Return (X, Y) of the center of cell containing provided text 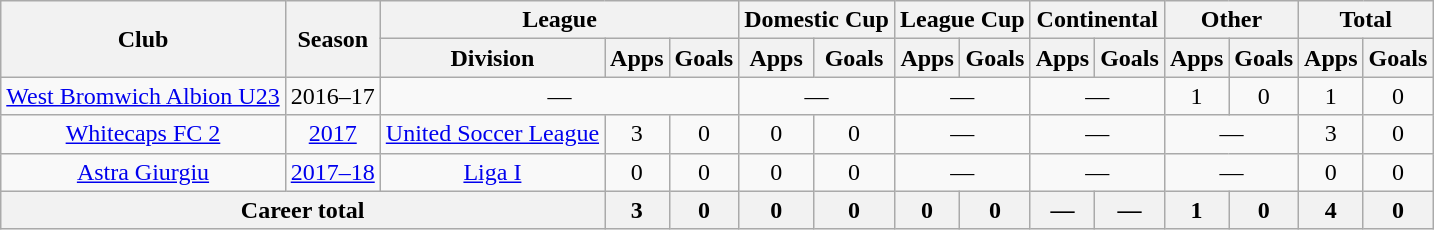
Astra Giurgiu (143, 172)
League Cup (962, 20)
League (559, 20)
Whitecaps FC 2 (143, 134)
Domestic Cup (817, 20)
2016–17 (332, 96)
Liga I (492, 172)
2017 (332, 134)
West Bromwich Albion U23 (143, 96)
Career total (303, 210)
2017–18 (332, 172)
Continental (1097, 20)
Season (332, 39)
United Soccer League (492, 134)
Club (143, 39)
4 (1331, 210)
Total (1366, 20)
Other (1231, 20)
Division (492, 58)
